Return the [X, Y] coordinate for the center point of the cell that contains the specified text.  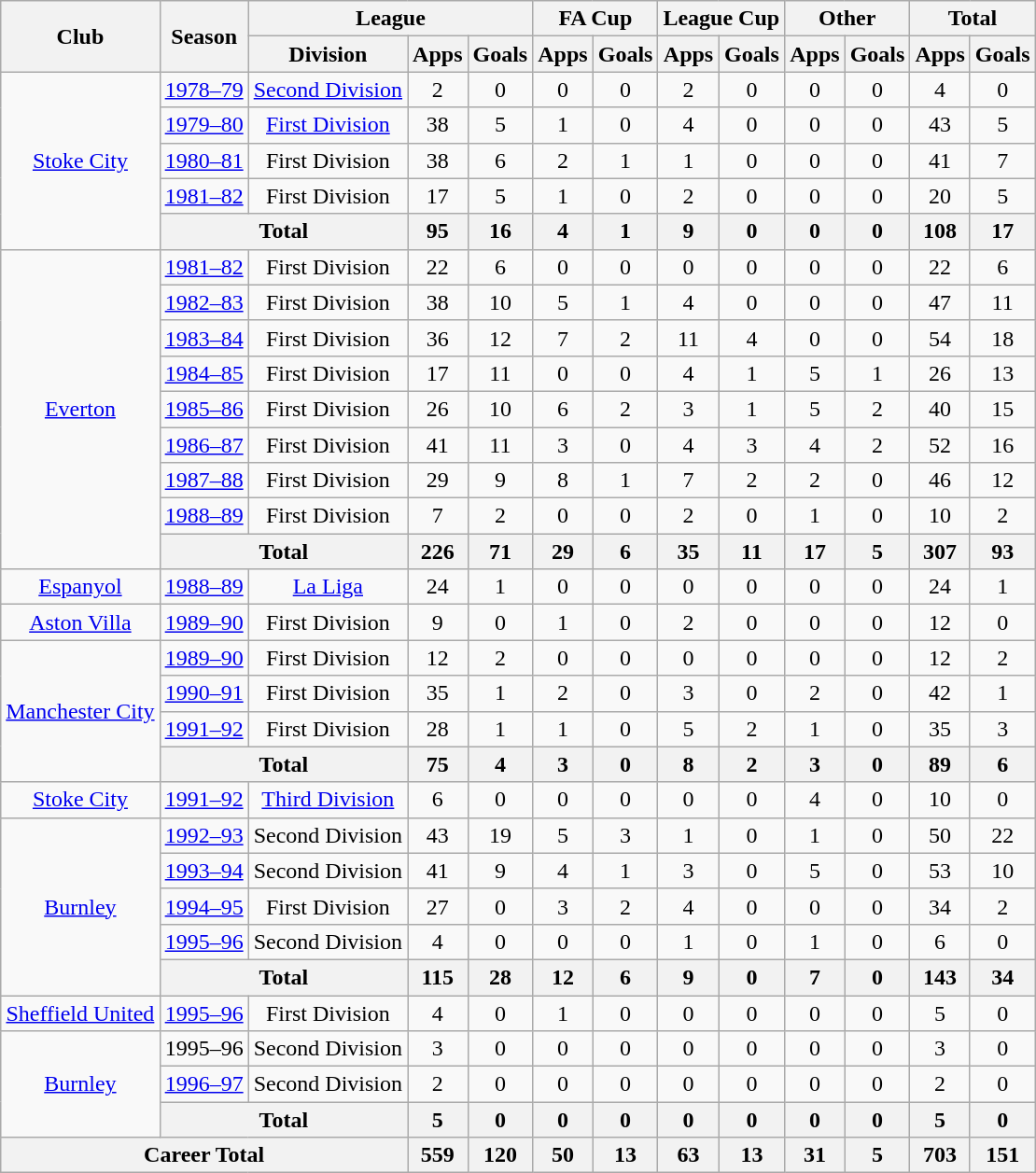
54 [940, 338]
1996–97 [203, 1084]
League [390, 19]
226 [438, 552]
93 [1002, 552]
1982–83 [203, 302]
1984–85 [203, 373]
Club [80, 36]
703 [940, 1155]
Everton [80, 409]
Sheffield United [80, 1012]
1993–94 [203, 871]
1983–84 [203, 338]
47 [940, 302]
31 [815, 1155]
FA Cup [595, 19]
108 [940, 231]
19 [500, 835]
42 [940, 693]
52 [940, 445]
Espanyol [80, 587]
1987–88 [203, 481]
Season [203, 36]
Career Total [204, 1155]
75 [438, 764]
89 [940, 764]
71 [500, 552]
1992–93 [203, 835]
20 [940, 196]
151 [1002, 1155]
36 [438, 338]
Division [328, 54]
1978–79 [203, 90]
15 [1002, 409]
1985–86 [203, 409]
1980–81 [203, 161]
18 [1002, 338]
1979–80 [203, 125]
Aston Villa [80, 622]
307 [940, 552]
Third Division [328, 800]
1990–91 [203, 693]
143 [940, 977]
95 [438, 231]
1986–87 [203, 445]
Other [847, 19]
46 [940, 481]
120 [500, 1155]
53 [940, 871]
40 [940, 409]
63 [689, 1155]
559 [438, 1155]
Manchester City [80, 711]
115 [438, 977]
La Liga [328, 587]
League Cup [721, 19]
27 [438, 906]
1994–95 [203, 906]
